Return the (x, y) coordinate for the center point of the cell that contains the specified text.  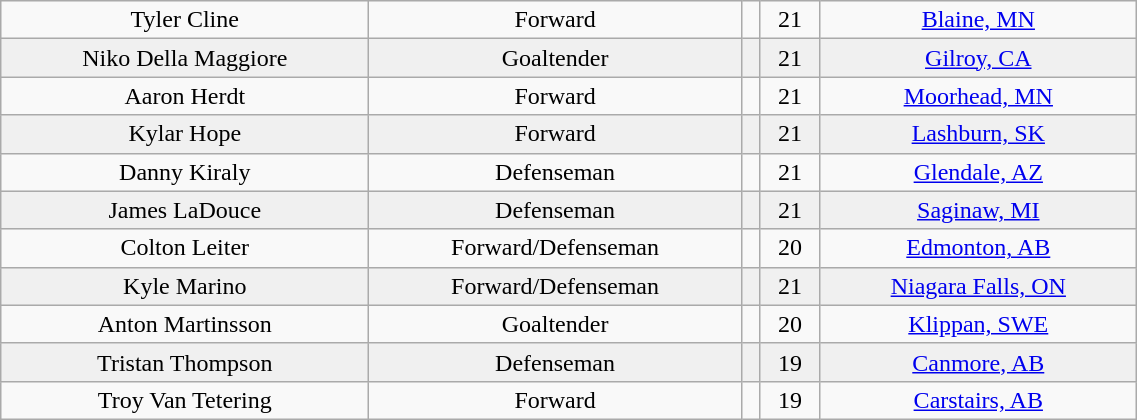
Tristan Thompson (185, 362)
Edmonton, AB (978, 248)
Kylar Hope (185, 134)
Aaron Herdt (185, 96)
Klippan, SWE (978, 324)
Niagara Falls, ON (978, 286)
Carstairs, AB (978, 400)
Kyle Marino (185, 286)
Colton Leiter (185, 248)
Gilroy, CA (978, 58)
James LaDouce (185, 210)
Glendale, AZ (978, 172)
Lashburn, SK (978, 134)
Blaine, MN (978, 20)
Niko Della Maggiore (185, 58)
Moorhead, MN (978, 96)
Tyler Cline (185, 20)
Saginaw, MI (978, 210)
Danny Kiraly (185, 172)
Troy Van Tetering (185, 400)
Anton Martinsson (185, 324)
Canmore, AB (978, 362)
